Return [x, y] of the center of cell containing provided text 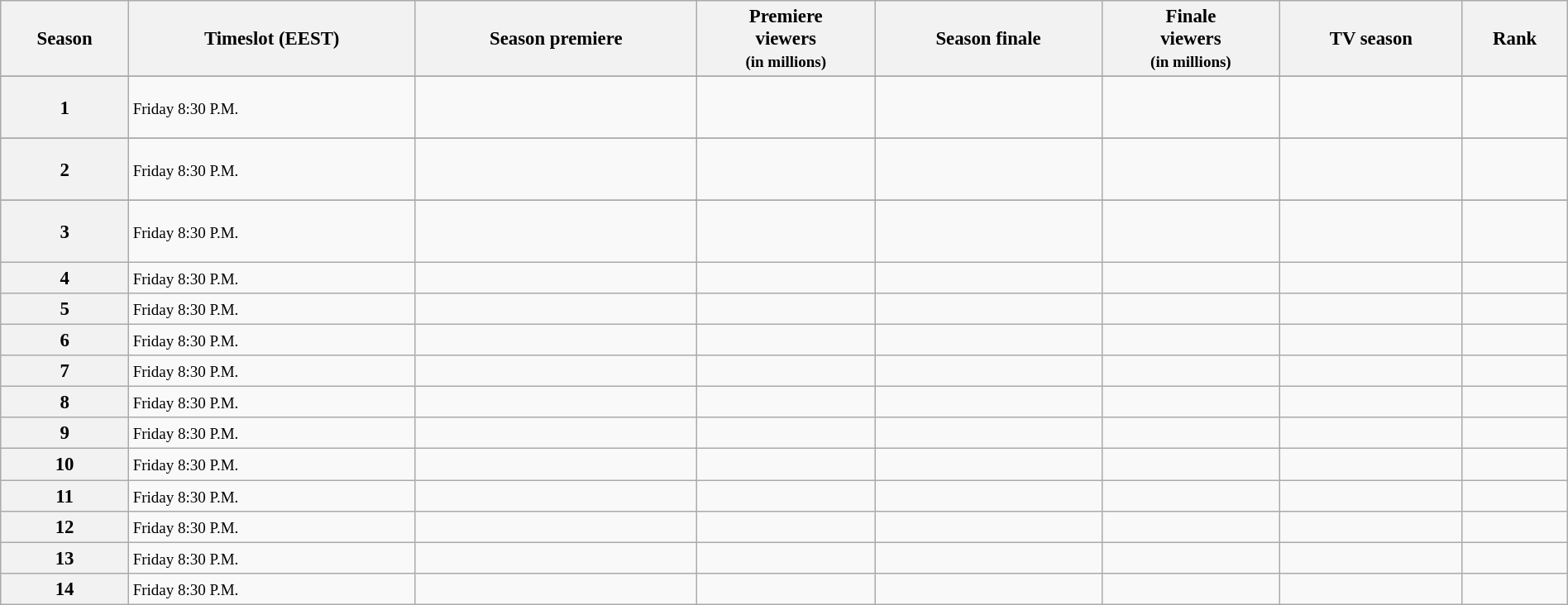
Season premiere [556, 39]
4 [65, 279]
Season finale [988, 39]
7 [65, 371]
8 [65, 403]
6 [65, 341]
14 [65, 588]
1 [65, 107]
11 [65, 496]
2 [65, 170]
3 [65, 231]
12 [65, 526]
Premiereviewers(in millions) [786, 39]
10 [65, 464]
Rank [1515, 39]
Timeslot (EEST) [271, 39]
5 [65, 309]
Finaleviewers(in millions) [1191, 39]
13 [65, 558]
9 [65, 434]
Season [65, 39]
TV season [1371, 39]
